Return the (x, y) coordinate for the center point of the cell that contains the specified text.  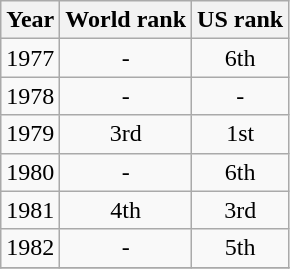
1980 (30, 172)
1978 (30, 96)
Year (30, 20)
1st (240, 134)
1977 (30, 58)
1982 (30, 248)
1979 (30, 134)
1981 (30, 210)
US rank (240, 20)
4th (126, 210)
World rank (126, 20)
5th (240, 248)
